For the text-containing cell, return its midpoint in [X, Y] coordinate format. 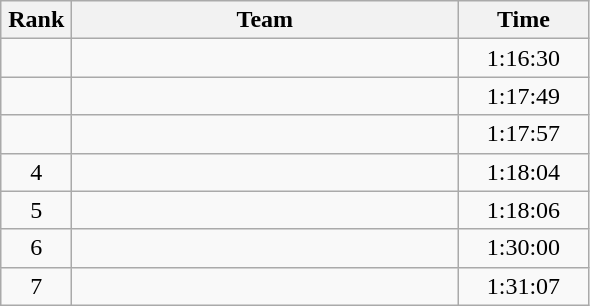
4 [36, 172]
Time [524, 20]
Team [265, 20]
1:17:57 [524, 134]
1:17:49 [524, 96]
1:31:07 [524, 286]
1:30:00 [524, 248]
1:18:04 [524, 172]
6 [36, 248]
1:18:06 [524, 210]
1:16:30 [524, 58]
Rank [36, 20]
5 [36, 210]
7 [36, 286]
